Determine the (x, y) coordinate at the center of the cell enclosing the given text.  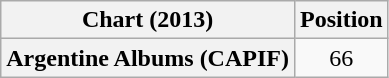
66 (341, 58)
Position (341, 20)
Argentine Albums (CAPIF) (148, 58)
Chart (2013) (148, 20)
